Pinpoint the cell where the given text exists, returning its (X, Y) midpoint coordinate. 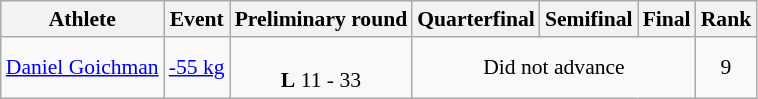
Daniel Goichman (82, 68)
Semifinal (589, 19)
Did not advance (554, 68)
9 (726, 68)
Rank (726, 19)
Final (667, 19)
L 11 - 33 (322, 68)
Quarterfinal (476, 19)
Athlete (82, 19)
-55 kg (197, 68)
Preliminary round (322, 19)
Event (197, 19)
